Capture the cell that displays the provided text and extract its [X, Y] central coordinate. 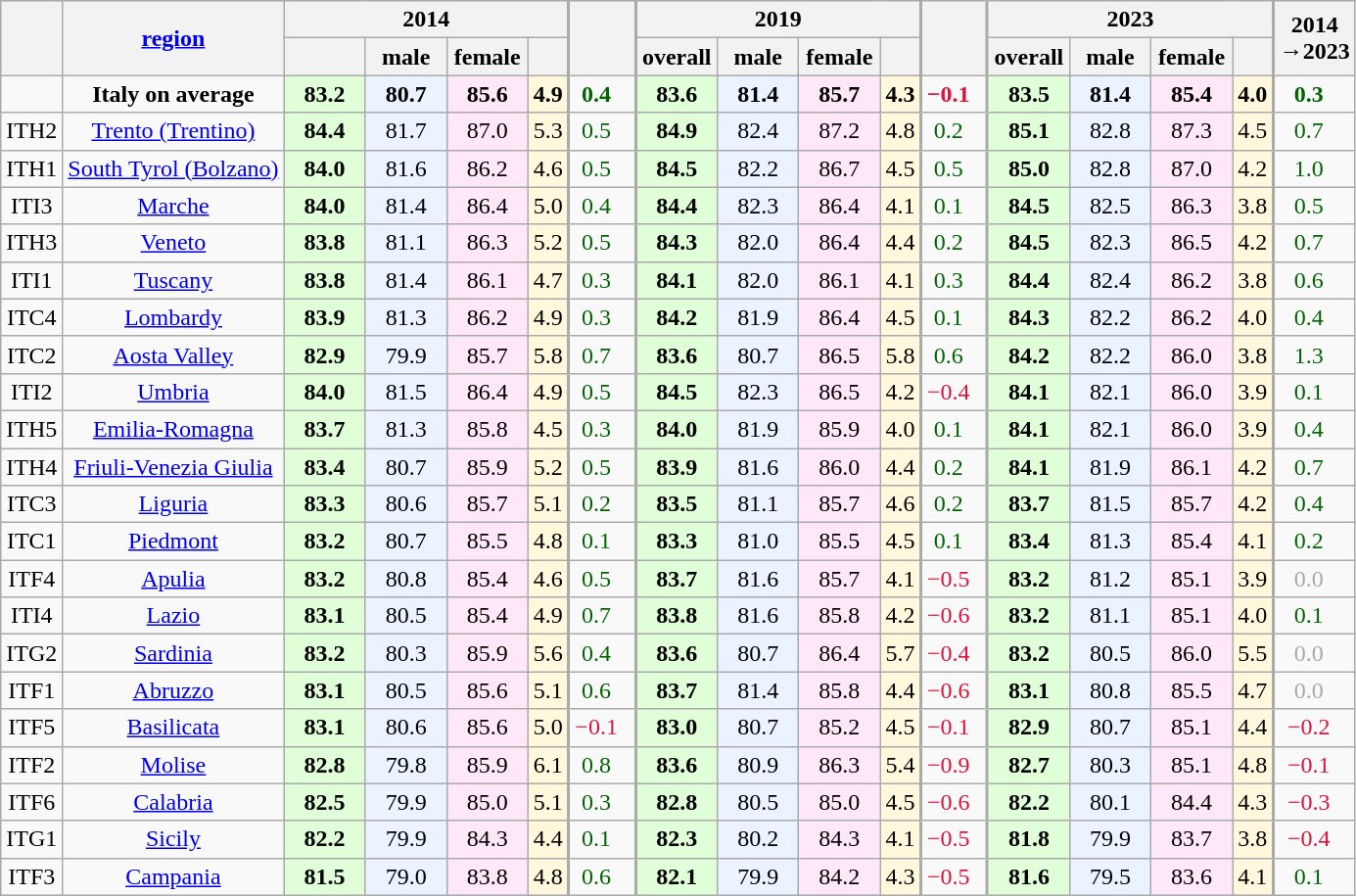
−0.9 [955, 765]
ITI2 [31, 392]
2023 [1131, 20]
Lombardy [173, 317]
Molise [173, 765]
86.7 [840, 168]
5.6 [548, 653]
ITH2 [31, 131]
ITF4 [31, 579]
2019 [778, 20]
1.0 [1314, 168]
South Tyrol (Bolzano) [173, 168]
region [173, 38]
ITH1 [31, 168]
5.5 [1253, 653]
Abruzzo [173, 690]
Umbria [173, 392]
87.2 [840, 131]
ITI4 [31, 616]
Piedmont [173, 542]
Tuscany [173, 280]
2014→2023 [1314, 38]
Emilia-Romagna [173, 429]
ITF1 [31, 690]
79.8 [405, 765]
ITG1 [31, 839]
ITF3 [31, 876]
Liguria [173, 504]
Marche [173, 206]
−0.3 [1314, 802]
6.1 [548, 765]
Apulia [173, 579]
80.9 [758, 765]
Sardinia [173, 653]
Sicily [173, 839]
Italy on average [173, 94]
Lazio [173, 616]
79.5 [1110, 876]
81.2 [1110, 579]
ITF5 [31, 728]
ITH3 [31, 243]
81.0 [758, 542]
5.3 [548, 131]
Trento (Trentino) [173, 131]
5.7 [901, 653]
Calabria [173, 802]
Veneto [173, 243]
2014 [427, 20]
0.8 [602, 765]
ITC3 [31, 504]
ITF2 [31, 765]
ITH5 [31, 429]
ITC1 [31, 542]
Friuli-Venezia Giulia [173, 467]
ITH4 [31, 467]
ITC4 [31, 317]
Aosta Valley [173, 354]
87.3 [1192, 131]
82.7 [1029, 765]
83.0 [677, 728]
79.0 [405, 876]
ITI3 [31, 206]
1.3 [1314, 354]
85.2 [840, 728]
81.8 [1029, 839]
81.7 [405, 131]
ITC2 [31, 354]
5.4 [901, 765]
−0.2 [1314, 728]
ITG2 [31, 653]
84.9 [677, 131]
Basilicata [173, 728]
80.1 [1110, 802]
ITI1 [31, 280]
ITF6 [31, 802]
Campania [173, 876]
80.2 [758, 839]
